Find where the given text appears and provide that cell's center as (X, Y) coordinate. 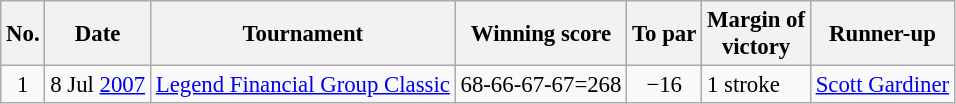
−16 (664, 85)
No. (23, 34)
Tournament (302, 34)
8 Jul 2007 (98, 85)
1 (23, 85)
Margin ofvictory (756, 34)
Legend Financial Group Classic (302, 85)
To par (664, 34)
Runner-up (882, 34)
Winning score (541, 34)
1 stroke (756, 85)
68-66-67-67=268 (541, 85)
Scott Gardiner (882, 85)
Date (98, 34)
